Return [X, Y] of the center of cell containing provided text 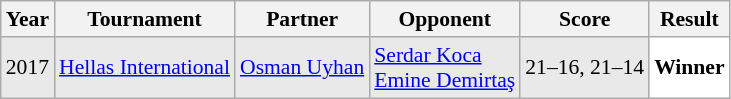
Result [690, 19]
21–16, 21–14 [584, 68]
Tournament [144, 19]
2017 [28, 68]
Winner [690, 68]
Year [28, 19]
Score [584, 19]
Opponent [444, 19]
Partner [302, 19]
Serdar Koca Emine Demirtaş [444, 68]
Hellas International [144, 68]
Osman Uyhan [302, 68]
